Detect which cell encompasses the target text, then output its [x, y] center coordinate. 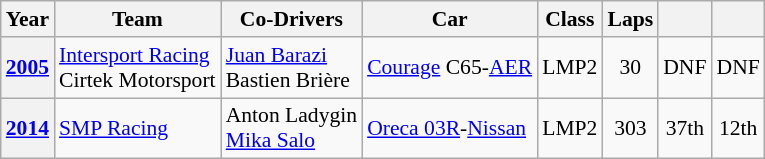
Courage C65-AER [450, 68]
Juan Barazi Bastien Brière [292, 68]
Intersport Racing Cirtek Motorsport [138, 68]
Car [450, 19]
Team [138, 19]
2005 [28, 68]
Co-Drivers [292, 19]
SMP Racing [138, 128]
37th [684, 128]
Oreca 03R-Nissan [450, 128]
Year [28, 19]
Laps [630, 19]
Anton Ladygin Mika Salo [292, 128]
12th [738, 128]
30 [630, 68]
2014 [28, 128]
303 [630, 128]
Class [570, 19]
